Capture the cell that displays the provided text and extract its [x, y] central coordinate. 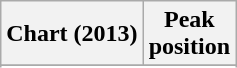
Chart (2013) [72, 34]
Peakposition [189, 34]
